Locate the cell with the specified text and output its (x, y) center coordinate. 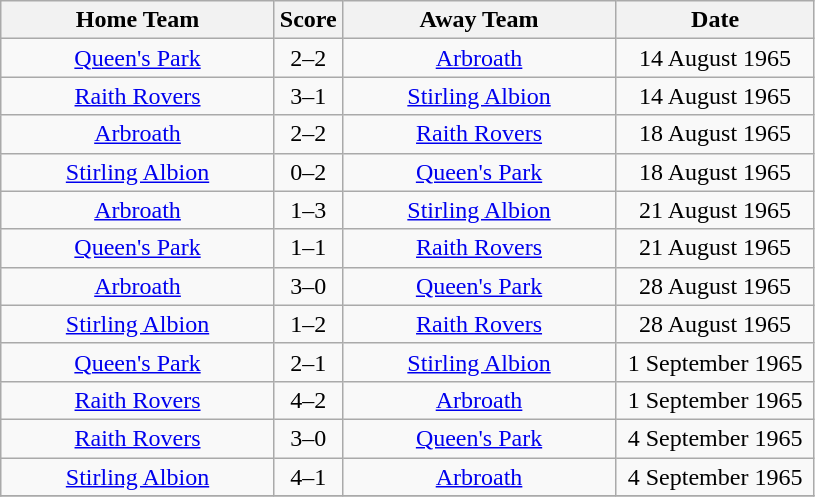
4–1 (308, 477)
Away Team (479, 20)
4–2 (308, 400)
Home Team (138, 20)
0–2 (308, 172)
1–3 (308, 210)
2–1 (308, 362)
1–1 (308, 248)
1–2 (308, 324)
Score (308, 20)
3–1 (308, 96)
Date (716, 20)
